Output the (X, Y) coordinate of the center of the cell containing the given text.  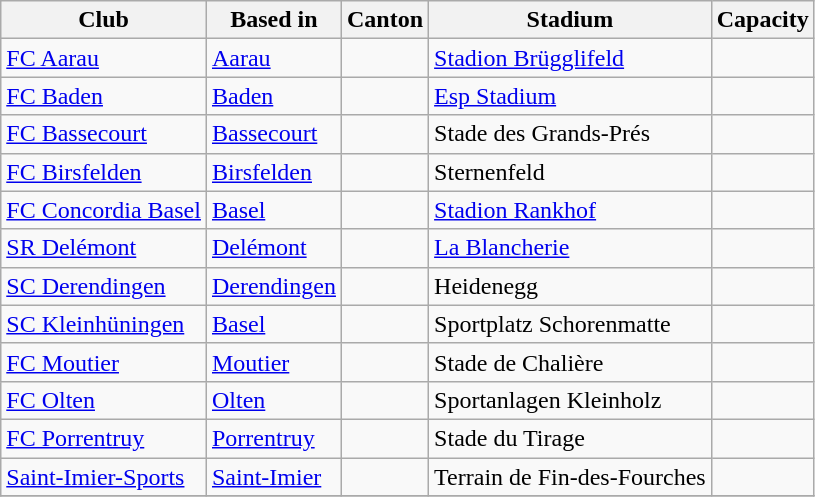
Saint-Imier (274, 477)
Stadium (570, 20)
SR Delémont (104, 248)
Stadion Rankhof (570, 210)
FC Moutier (104, 362)
Saint-Imier-Sports (104, 477)
Canton (384, 20)
Bassecourt (274, 134)
Olten (274, 400)
Porrentruy (274, 438)
Delémont (274, 248)
Stade des Grands-Prés (570, 134)
Birsfelden (274, 172)
FC Aarau (104, 58)
Baden (274, 96)
Stade du Tirage (570, 438)
Derendingen (274, 286)
FC Porrentruy (104, 438)
Capacity (762, 20)
Terrain de Fin-des-Fourches (570, 477)
Stade de Chalière (570, 362)
FC Concordia Basel (104, 210)
Esp Stadium (570, 96)
Club (104, 20)
SC Derendingen (104, 286)
FC Olten (104, 400)
Based in (274, 20)
SC Kleinhüningen (104, 324)
Heidenegg (570, 286)
FC Bassecourt (104, 134)
Sternenfeld (570, 172)
FC Birsfelden (104, 172)
FC Baden (104, 96)
Sportanlagen Kleinholz (570, 400)
Moutier (274, 362)
Stadion Brügglifeld (570, 58)
Aarau (274, 58)
Sportplatz Schorenmatte (570, 324)
La Blancherie (570, 248)
